Find where the given text appears and provide that cell's center as [x, y] coordinate. 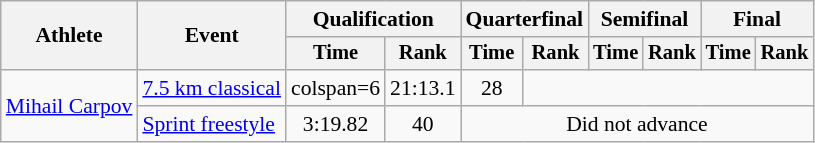
28 [492, 88]
40 [422, 124]
7.5 km classical [212, 88]
21:13.1 [422, 88]
Did not advance [638, 124]
colspan=6 [336, 88]
Athlete [70, 36]
Semifinal [644, 19]
Qualification [374, 19]
3:19.82 [336, 124]
Final [757, 19]
Mihail Carpov [70, 106]
Sprint freestyle [212, 124]
Quarterfinal [525, 19]
Event [212, 36]
